Extract the (x, y) coordinate from the center of the cell holding the provided text.  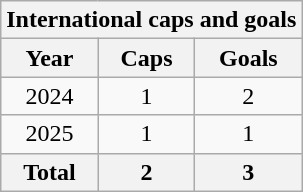
Year (50, 58)
Caps (146, 58)
2025 (50, 134)
Goals (248, 58)
3 (248, 172)
2024 (50, 96)
Total (50, 172)
International caps and goals (152, 20)
